From the cell containing the given text, extract its center point as [X, Y] coordinate. 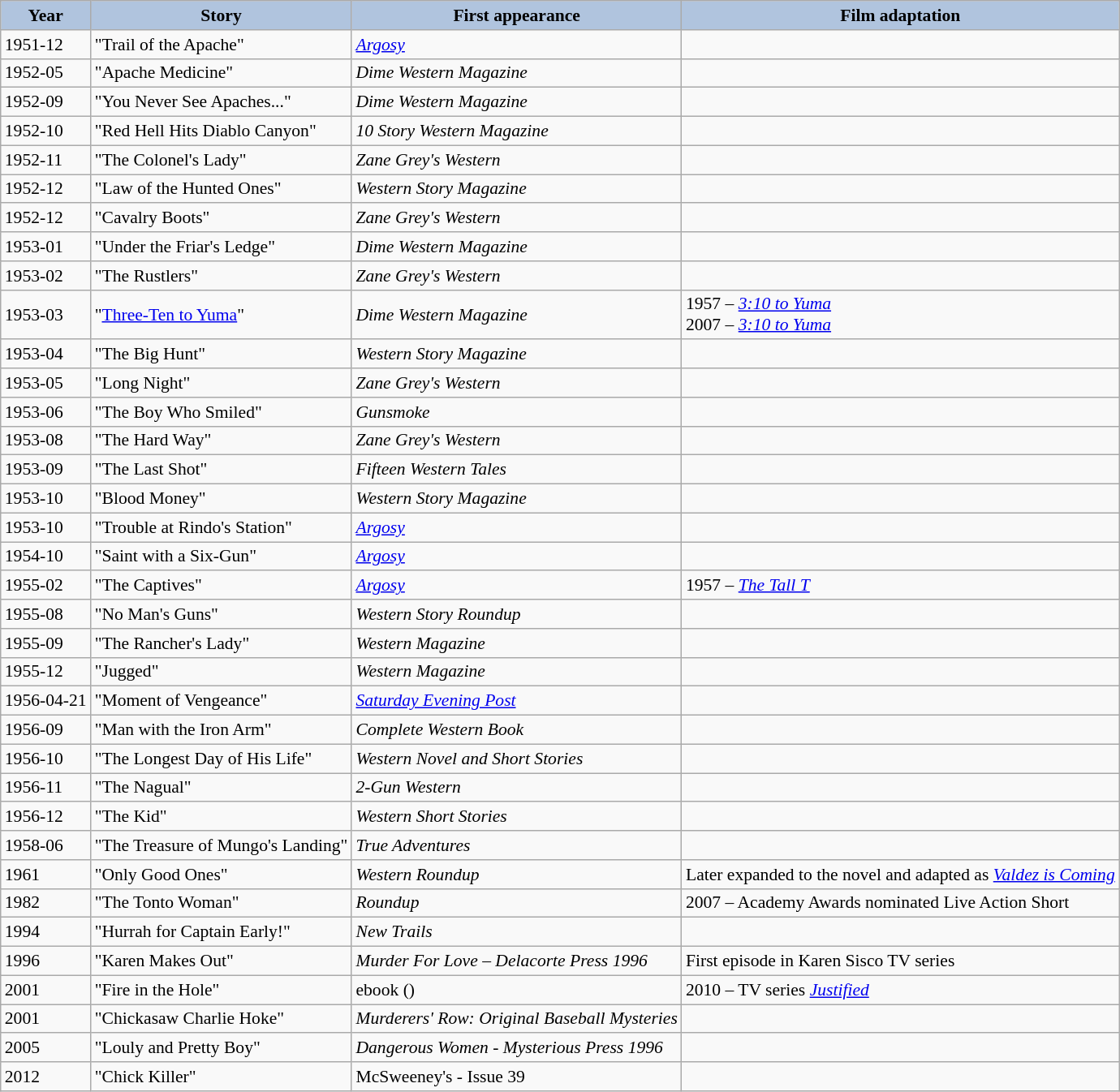
10 Story Western Magazine [516, 131]
1952-09 [45, 102]
McSweeney's - Issue 39 [516, 1077]
First episode in Karen Sisco TV series [901, 961]
"The Colonel's Lady" [222, 160]
1955-12 [45, 672]
1954-10 [45, 557]
Saturday Evening Post [516, 701]
New Trails [516, 932]
1952-11 [45, 160]
"The Longest Day of His Life" [222, 759]
Fifteen Western Tales [516, 470]
2010 – TV series Justified [901, 990]
"Hurrah for Captain Early!" [222, 932]
"Louly and Pretty Boy" [222, 1048]
"The Kid" [222, 817]
"Three-Ten to Yuma" [222, 315]
1952-10 [45, 131]
Complete Western Book [516, 730]
"Only Good Ones" [222, 875]
"The Nagual" [222, 788]
2012 [45, 1077]
1953-05 [45, 383]
1958-06 [45, 845]
1956-09 [45, 730]
"Saint with a Six-Gun" [222, 557]
"The Captives" [222, 586]
1982 [45, 903]
"The Rustlers" [222, 276]
1957 – The Tall T [901, 586]
1953-04 [45, 355]
Later expanded to the novel and adapted as Valdez is Coming [901, 875]
1956-11 [45, 788]
1953-09 [45, 470]
True Adventures [516, 845]
Western Roundup [516, 875]
Murderers' Row: Original Baseball Mysteries [516, 1019]
1961 [45, 875]
"Apache Medicine" [222, 73]
"Karen Makes Out" [222, 961]
"Long Night" [222, 383]
ebook () [516, 990]
"Under the Friar's Ledge" [222, 247]
"The Big Hunt" [222, 355]
"Blood Money" [222, 499]
"Chick Killer" [222, 1077]
"The Rancher's Lady" [222, 643]
"Fire in the Hole" [222, 990]
1953-01 [45, 247]
"The Treasure of Mungo's Landing" [222, 845]
"Moment of Vengeance" [222, 701]
"Jugged" [222, 672]
Dangerous Women - Mysterious Press 1996 [516, 1048]
1956-10 [45, 759]
1953-02 [45, 276]
"No Man's Guns" [222, 614]
"Chickasaw Charlie Hoke" [222, 1019]
"Red Hell Hits Diablo Canyon" [222, 131]
First appearance [516, 15]
1951-12 [45, 45]
"Law of the Hunted Ones" [222, 189]
"Man with the Iron Arm" [222, 730]
"The Hard Way" [222, 441]
1994 [45, 932]
Gunsmoke [516, 412]
1957 – 3:10 to Yuma 2007 – 3:10 to Yuma [901, 315]
1955-08 [45, 614]
1953-06 [45, 412]
2-Gun Western [516, 788]
Murder For Love – Delacorte Press 1996 [516, 961]
Story [222, 15]
"Trouble at Rindo's Station" [222, 527]
"Cavalry Boots" [222, 218]
"The Tonto Woman" [222, 903]
1956-12 [45, 817]
1956-04-21 [45, 701]
Western Story Roundup [516, 614]
1953-08 [45, 441]
1955-02 [45, 586]
Roundup [516, 903]
"The Boy Who Smiled" [222, 412]
Western Short Stories [516, 817]
1952-05 [45, 73]
2005 [45, 1048]
2007 – Academy Awards nominated Live Action Short [901, 903]
Film adaptation [901, 15]
Western Novel and Short Stories [516, 759]
1953-03 [45, 315]
"The Last Shot" [222, 470]
1955-09 [45, 643]
"Trail of the Apache" [222, 45]
1996 [45, 961]
"You Never See Apaches..." [222, 102]
Year [45, 15]
